Locate the cell with the specified text and output its [X, Y] center coordinate. 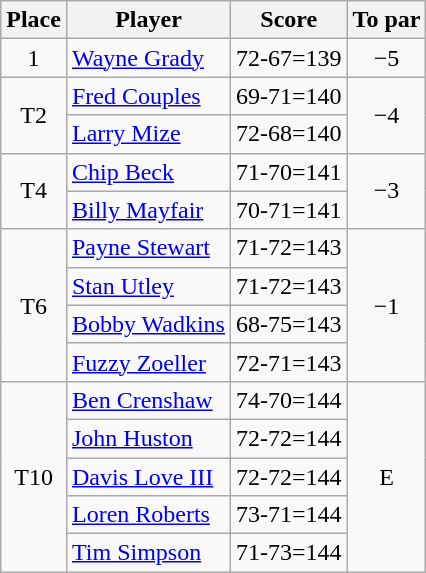
1 [34, 58]
68-75=143 [288, 324]
Tim Simpson [148, 553]
Chip Beck [148, 172]
Davis Love III [148, 477]
−1 [386, 305]
Wayne Grady [148, 58]
John Huston [148, 438]
73-71=144 [288, 515]
Larry Mize [148, 134]
Bobby Wadkins [148, 324]
72-67=139 [288, 58]
T6 [34, 305]
72-71=143 [288, 362]
70-71=141 [288, 210]
T4 [34, 191]
E [386, 476]
−4 [386, 115]
Payne Stewart [148, 248]
Player [148, 20]
T10 [34, 476]
71-70=141 [288, 172]
69-71=140 [288, 96]
Score [288, 20]
Place [34, 20]
To par [386, 20]
Stan Utley [148, 286]
Ben Crenshaw [148, 400]
Fred Couples [148, 96]
72-68=140 [288, 134]
71-73=144 [288, 553]
Loren Roberts [148, 515]
−3 [386, 191]
T2 [34, 115]
−5 [386, 58]
Fuzzy Zoeller [148, 362]
Billy Mayfair [148, 210]
74-70=144 [288, 400]
